Detect which cell encompasses the target text, then output its (x, y) center coordinate. 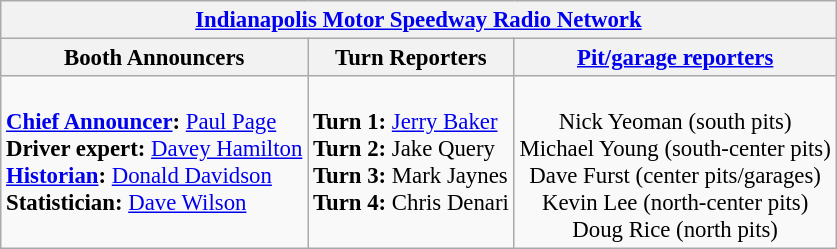
Turn Reporters (412, 58)
Nick Yeoman (south pits)Michael Young (south-center pits)Dave Furst (center pits/garages)Kevin Lee (north-center pits)Doug Rice (north pits) (675, 162)
Turn 1: Jerry Baker Turn 2: Jake Query Turn 3: Mark Jaynes Turn 4: Chris Denari (412, 162)
Booth Announcers (154, 58)
Pit/garage reporters (675, 58)
Indianapolis Motor Speedway Radio Network (418, 20)
Chief Announcer: Paul Page Driver expert: Davey Hamilton Historian: Donald Davidson Statistician: Dave Wilson (154, 162)
